Identify which cell holds the provided text, then report its (X, Y) central coordinate. 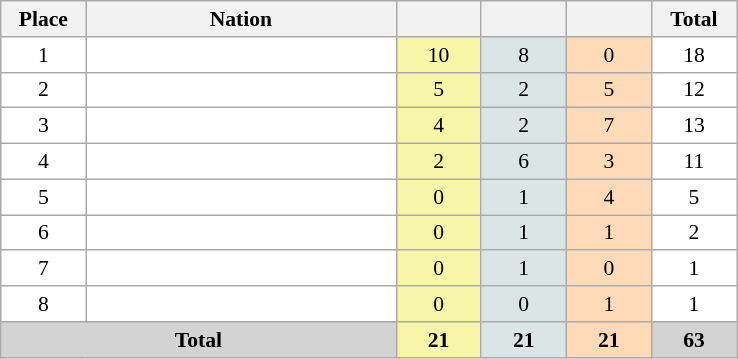
11 (694, 162)
Place (44, 19)
12 (694, 90)
10 (438, 55)
Nation (241, 19)
63 (694, 340)
18 (694, 55)
13 (694, 126)
